Detect which cell encompasses the target text, then output its [X, Y] center coordinate. 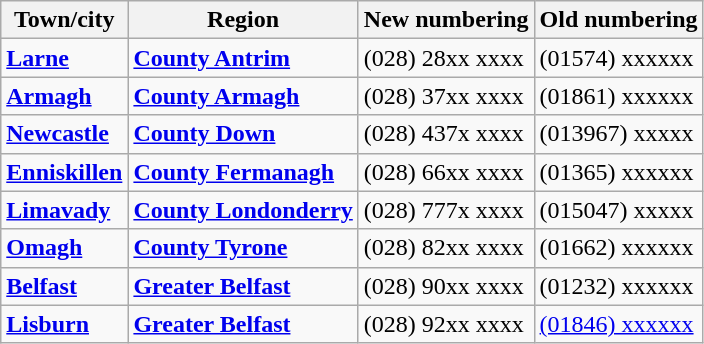
County Fermanagh [243, 172]
(028) 28xx xxxx [446, 58]
(01365) xxxxxx [618, 172]
(01662) xxxxxx [618, 248]
County Armagh [243, 96]
Region [243, 20]
Newcastle [64, 134]
New numbering [446, 20]
County Antrim [243, 58]
(028) 37xx xxxx [446, 96]
County Tyrone [243, 248]
Old numbering [618, 20]
(01861) xxxxxx [618, 96]
(028) 90xx xxxx [446, 286]
County Down [243, 134]
(028) 777x xxxx [446, 210]
Larne [64, 58]
Omagh [64, 248]
(028) 82xx xxxx [446, 248]
Enniskillen [64, 172]
Limavady [64, 210]
Lisburn [64, 324]
County Londonderry [243, 210]
(015047) xxxxx [618, 210]
(013967) xxxxx [618, 134]
(028) 92xx xxxx [446, 324]
(028) 437x xxxx [446, 134]
Armagh [64, 96]
Town/city [64, 20]
(01846) xxxxxx [618, 324]
Belfast [64, 286]
(01232) xxxxxx [618, 286]
(028) 66xx xxxx [446, 172]
(01574) xxxxxx [618, 58]
